Output the [X, Y] coordinate of the center of the cell containing the given text.  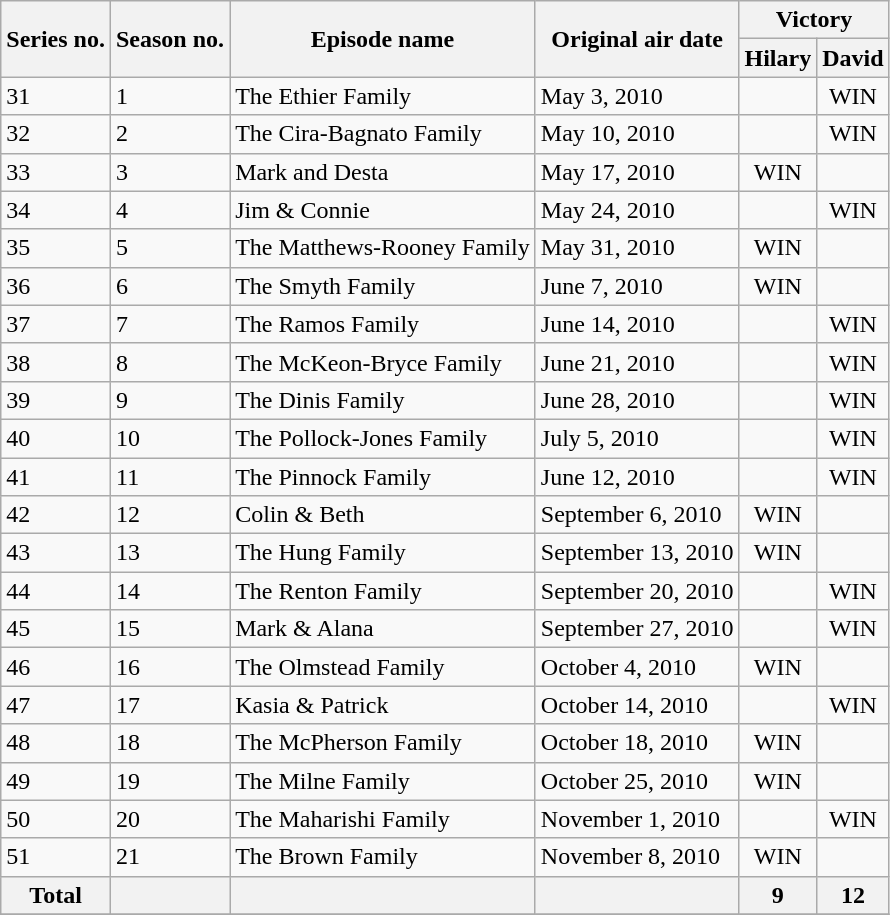
15 [170, 629]
2 [170, 134]
The Cira-Bagnato Family [383, 134]
Hilary [778, 58]
July 5, 2010 [637, 438]
40 [56, 438]
The McKeon-Bryce Family [383, 362]
May 24, 2010 [637, 210]
May 31, 2010 [637, 248]
13 [170, 553]
November 1, 2010 [637, 819]
The Dinis Family [383, 400]
Series no. [56, 39]
6 [170, 286]
The Matthews-Rooney Family [383, 248]
37 [56, 324]
September 20, 2010 [637, 591]
November 8, 2010 [637, 857]
1 [170, 96]
4 [170, 210]
18 [170, 743]
Mark and Desta [383, 172]
34 [56, 210]
The Ethier Family [383, 96]
Kasia & Patrick [383, 705]
May 10, 2010 [637, 134]
The Renton Family [383, 591]
39 [56, 400]
June 7, 2010 [637, 286]
October 4, 2010 [637, 667]
31 [56, 96]
The McPherson Family [383, 743]
June 14, 2010 [637, 324]
38 [56, 362]
The Milne Family [383, 781]
35 [56, 248]
43 [56, 553]
Total [56, 895]
3 [170, 172]
Episode name [383, 39]
The Pollock-Jones Family [383, 438]
36 [56, 286]
46 [56, 667]
October 14, 2010 [637, 705]
51 [56, 857]
19 [170, 781]
20 [170, 819]
32 [56, 134]
Season no. [170, 39]
Original air date [637, 39]
41 [56, 477]
7 [170, 324]
September 13, 2010 [637, 553]
47 [56, 705]
16 [170, 667]
14 [170, 591]
50 [56, 819]
49 [56, 781]
October 25, 2010 [637, 781]
Colin & Beth [383, 515]
33 [56, 172]
The Olmstead Family [383, 667]
10 [170, 438]
The Maharishi Family [383, 819]
The Ramos Family [383, 324]
21 [170, 857]
October 18, 2010 [637, 743]
June 21, 2010 [637, 362]
September 27, 2010 [637, 629]
45 [56, 629]
June 12, 2010 [637, 477]
The Pinnock Family [383, 477]
David [853, 58]
48 [56, 743]
The Brown Family [383, 857]
The Hung Family [383, 553]
June 28, 2010 [637, 400]
8 [170, 362]
The Smyth Family [383, 286]
17 [170, 705]
September 6, 2010 [637, 515]
42 [56, 515]
Jim & Connie [383, 210]
Victory [814, 20]
11 [170, 477]
Mark & Alana [383, 629]
May 17, 2010 [637, 172]
44 [56, 591]
5 [170, 248]
May 3, 2010 [637, 96]
